Return the [x, y] coordinate for the center point of the cell that contains the specified text.  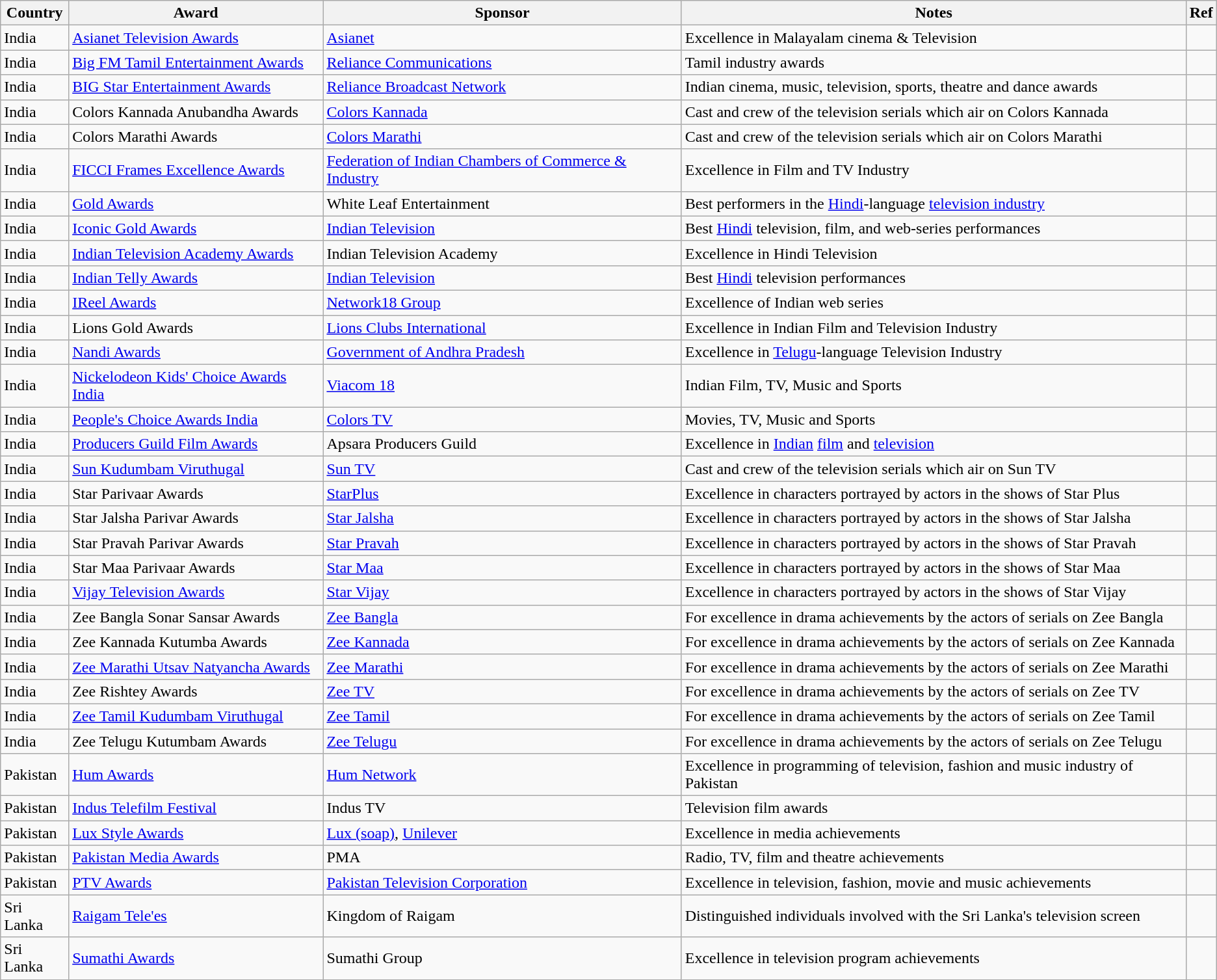
Indian Television Academy Awards [196, 253]
Network18 Group [502, 302]
Star Jalsha Parivar Awards [196, 518]
Lions Gold Awards [196, 327]
Zee Rishtey Awards [196, 691]
For excellence in drama achievements by the actors of serials on Zee TV [934, 691]
Lions Clubs International [502, 327]
Federation of Indian Chambers of Commerce & Industry [502, 170]
Viacom 18 [502, 386]
Indus Telefilm Festival [196, 808]
Movies, TV, Music and Sports [934, 419]
Kingdom of Raigam [502, 916]
Lux Style Awards [196, 833]
Gold Awards [196, 204]
Indus TV [502, 808]
Radio, TV, film and theatre achievements [934, 858]
Iconic Gold Awards [196, 228]
Colors Marathi [502, 137]
Nickelodeon Kids' Choice Awards India [196, 386]
Best Hindi television, film, and web-series performances [934, 228]
Sumathi Group [502, 959]
Zee Telugu [502, 741]
Notes [934, 13]
Reliance Communications [502, 62]
Indian Telly Awards [196, 278]
Zee Tamil Kudumbam Viruthugal [196, 716]
Star Maa Parivaar Awards [196, 568]
Excellence in characters portrayed by actors in the shows of Star Maa [934, 568]
Star Maa [502, 568]
Television film awards [934, 808]
Sun TV [502, 469]
Zee Marathi Utsav Natyancha Awards [196, 667]
For excellence in drama achievements by the actors of serials on Zee Telugu [934, 741]
For excellence in drama achievements by the actors of serials on Zee Marathi [934, 667]
Zee Kannada [502, 642]
Excellence in television program achievements [934, 959]
Zee Tamil [502, 716]
For excellence in drama achievements by the actors of serials on Zee Tamil [934, 716]
Asianet [502, 38]
People's Choice Awards India [196, 419]
White Leaf Entertainment [502, 204]
Excellence in Telugu-language Television Industry [934, 352]
Cast and crew of the television serials which air on Colors Kannada [934, 112]
Excellence of Indian web series [934, 302]
Cast and crew of the television serials which air on Sun TV [934, 469]
Colors Marathi Awards [196, 137]
Ref [1201, 13]
Zee Bangla [502, 617]
Producers Guild Film Awards [196, 444]
Apsara Producers Guild [502, 444]
Best Hindi television performances [934, 278]
For excellence in drama achievements by the actors of serials on Zee Bangla [934, 617]
Pakistan Media Awards [196, 858]
Colors Kannada [502, 112]
Excellence in Malayalam cinema & Television [934, 38]
Star Pravah [502, 543]
Big FM Tamil Entertainment Awards [196, 62]
Excellence in characters portrayed by actors in the shows of Star Vijay [934, 592]
Tamil industry awards [934, 62]
Excellence in characters portrayed by actors in the shows of Star Plus [934, 494]
Excellence in characters portrayed by actors in the shows of Star Jalsha [934, 518]
StarPlus [502, 494]
BIG Star Entertainment Awards [196, 87]
Zee Kannada Kutumba Awards [196, 642]
Excellence in Hindi Television [934, 253]
Government of Andhra Pradesh [502, 352]
Colors Kannada Anubandha Awards [196, 112]
For excellence in drama achievements by the actors of serials on Zee Kannada [934, 642]
Excellence in characters portrayed by actors in the shows of Star Pravah [934, 543]
Sumathi Awards [196, 959]
Star Vijay [502, 592]
Pakistan Television Corporation [502, 882]
Excellence in Film and TV Industry [934, 170]
Best performers in the Hindi-language television industry [934, 204]
Zee Marathi [502, 667]
Indian cinema, music, television, sports, theatre and dance awards [934, 87]
Star Parivaar Awards [196, 494]
Vijay Television Awards [196, 592]
PMA [502, 858]
Award [196, 13]
Star Pravah Parivar Awards [196, 543]
Sun Kudumbam Viruthugal [196, 469]
Reliance Broadcast Network [502, 87]
Excellence in Indian film and television [934, 444]
Zee Telugu Kutumbam Awards [196, 741]
Excellence in media achievements [934, 833]
IReel Awards [196, 302]
Nandi Awards [196, 352]
Indian Film, TV, Music and Sports [934, 386]
Country [35, 13]
Zee Bangla Sonar Sansar Awards [196, 617]
Hum Awards [196, 775]
Hum Network [502, 775]
Distinguished individuals involved with the Sri Lanka's television screen [934, 916]
Cast and crew of the television serials which air on Colors Marathi [934, 137]
FICCI Frames Excellence Awards [196, 170]
Excellence in Indian Film and Television Industry [934, 327]
Colors TV [502, 419]
Indian Television Academy [502, 253]
Raigam Tele'es [196, 916]
Excellence in television, fashion, movie and music achievements [934, 882]
Zee TV [502, 691]
Excellence in programming of television, fashion and music industry of Pakistan [934, 775]
Sponsor [502, 13]
Lux (soap), Unilever [502, 833]
Star Jalsha [502, 518]
PTV Awards [196, 882]
Asianet Television Awards [196, 38]
